Detect which cell encompasses the target text, then output its (x, y) center coordinate. 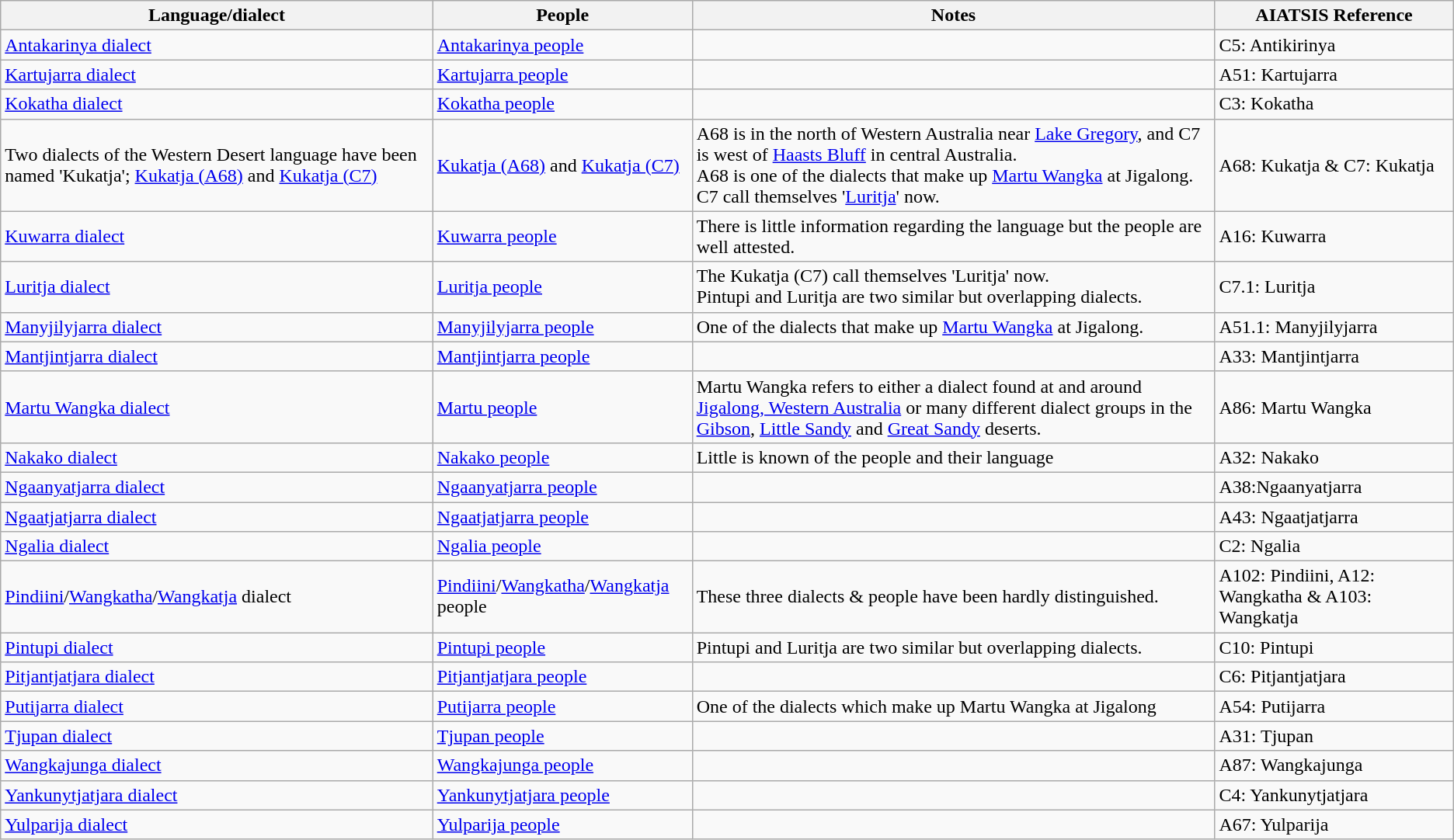
A38:Ngaanyatjarra (1334, 487)
Nakako dialect (217, 457)
Kuwarra people (562, 236)
Luritja dialect (217, 287)
Ngaanyatjarra people (562, 487)
A32: Nakako (1334, 457)
Yulparija people (562, 824)
People (562, 16)
Ngaatjatjarra people (562, 516)
One of the dialects which make up Martu Wangka at Jigalong (954, 706)
A68: Kukatja & C7: Kukatja (1334, 165)
There is little information regarding the language but the people are well attested. (954, 236)
Language/dialect (217, 16)
A51.1: Manyjilyjarra (1334, 327)
A54: Putijarra (1334, 706)
C7.1: Luritja (1334, 287)
Pindiini/Wangkatha/Wangkatja dialect (217, 597)
The Kukatja (C7) call themselves 'Luritja' now. Pintupi and Luritja are two similar but overlapping dialects. (954, 287)
A16: Kuwarra (1334, 236)
C5: Antikirinya (1334, 45)
Mantjintjarra dialect (217, 356)
Little is known of the people and their language (954, 457)
Kartujarra people (562, 75)
Kokatha people (562, 104)
Luritja people (562, 287)
Pindiini/Wangkatha/Wangkatja people (562, 597)
Ngalia dialect (217, 547)
One of the dialects that make up Martu Wangka at Jigalong. (954, 327)
Manyjilyjarra people (562, 327)
Pitjantjatjara people (562, 677)
Kukatja (A68) and Kukatja (C7) (562, 165)
Tjupan people (562, 736)
Putijarra people (562, 706)
A86: Martu Wangka (1334, 407)
Martu Wangka dialect (217, 407)
A87: Wangkajunga (1334, 765)
Yankunytjatjara dialect (217, 795)
Pintupi people (562, 647)
Kartujarra dialect (217, 75)
Notes (954, 16)
Ngaanyatjarra dialect (217, 487)
C10: Pintupi (1334, 647)
A31: Tjupan (1334, 736)
Antakarinya people (562, 45)
C6: Pitjantjatjara (1334, 677)
AIATSIS Reference (1334, 16)
Pitjantjatjara dialect (217, 677)
Tjupan dialect (217, 736)
C2: Ngalia (1334, 547)
Kuwarra dialect (217, 236)
Mantjintjarra people (562, 356)
Martu people (562, 407)
Manyjilyjarra dialect (217, 327)
Two dialects of the Western Desert language have been named 'Kukatja'; Kukatja (A68) and Kukatja (C7) (217, 165)
Ngalia people (562, 547)
Putijarra dialect (217, 706)
Yulparija dialect (217, 824)
Ngaatjatjarra dialect (217, 516)
These three dialects & people have been hardly distinguished. (954, 597)
Antakarinya dialect (217, 45)
Yankunytjatjara people (562, 795)
A51: Kartujarra (1334, 75)
A43: Ngaatjatjarra (1334, 516)
C3: Kokatha (1334, 104)
Kokatha dialect (217, 104)
Wangkajunga dialect (217, 765)
Wangkajunga people (562, 765)
Nakako people (562, 457)
Pintupi and Luritja are two similar but overlapping dialects. (954, 647)
Pintupi dialect (217, 647)
C4: Yankunytjatjara (1334, 795)
A102: Pindiini, A12: Wangkatha & A103: Wangkatja (1334, 597)
A33: Mantjintjarra (1334, 356)
A67: Yulparija (1334, 824)
